From the cell containing the given text, extract its center point as (X, Y) coordinate. 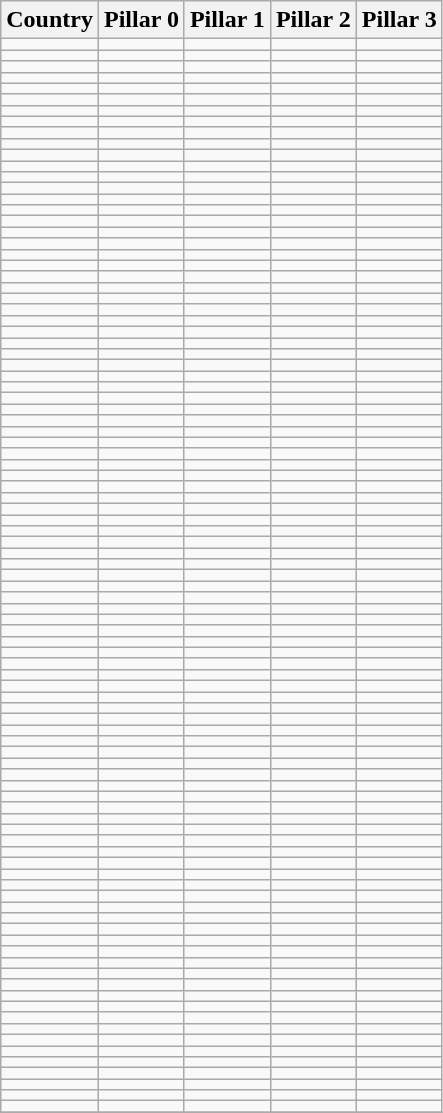
Pillar 2 (313, 20)
Pillar 0 (141, 20)
Country (50, 20)
Pillar 1 (227, 20)
Pillar 3 (399, 20)
